From the cell containing the given text, extract its center point as [X, Y] coordinate. 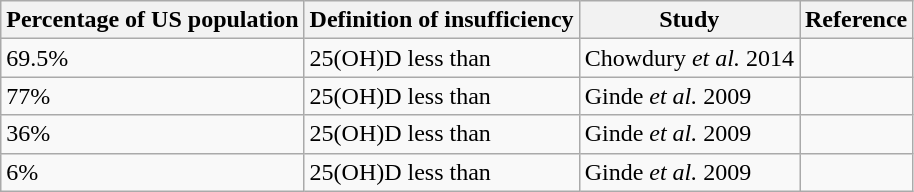
77% [152, 96]
69.5% [152, 58]
Percentage of US population [152, 20]
Definition of insufficiency [442, 20]
Reference [856, 20]
6% [152, 172]
36% [152, 134]
Chowdury et al. 2014 [689, 58]
Study [689, 20]
